Return the [X, Y] coordinate for the center point of the cell that contains the specified text.  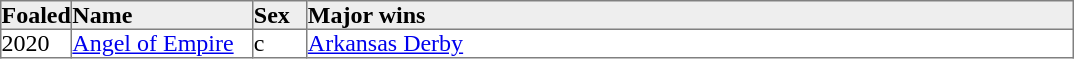
Major wins [690, 15]
Arkansas Derby [690, 43]
Foaled [36, 15]
Name [163, 15]
2020 [36, 43]
Angel of Empire [163, 43]
Sex [280, 15]
c [280, 43]
